Pinpoint the cell where the given text exists, returning its [X, Y] midpoint coordinate. 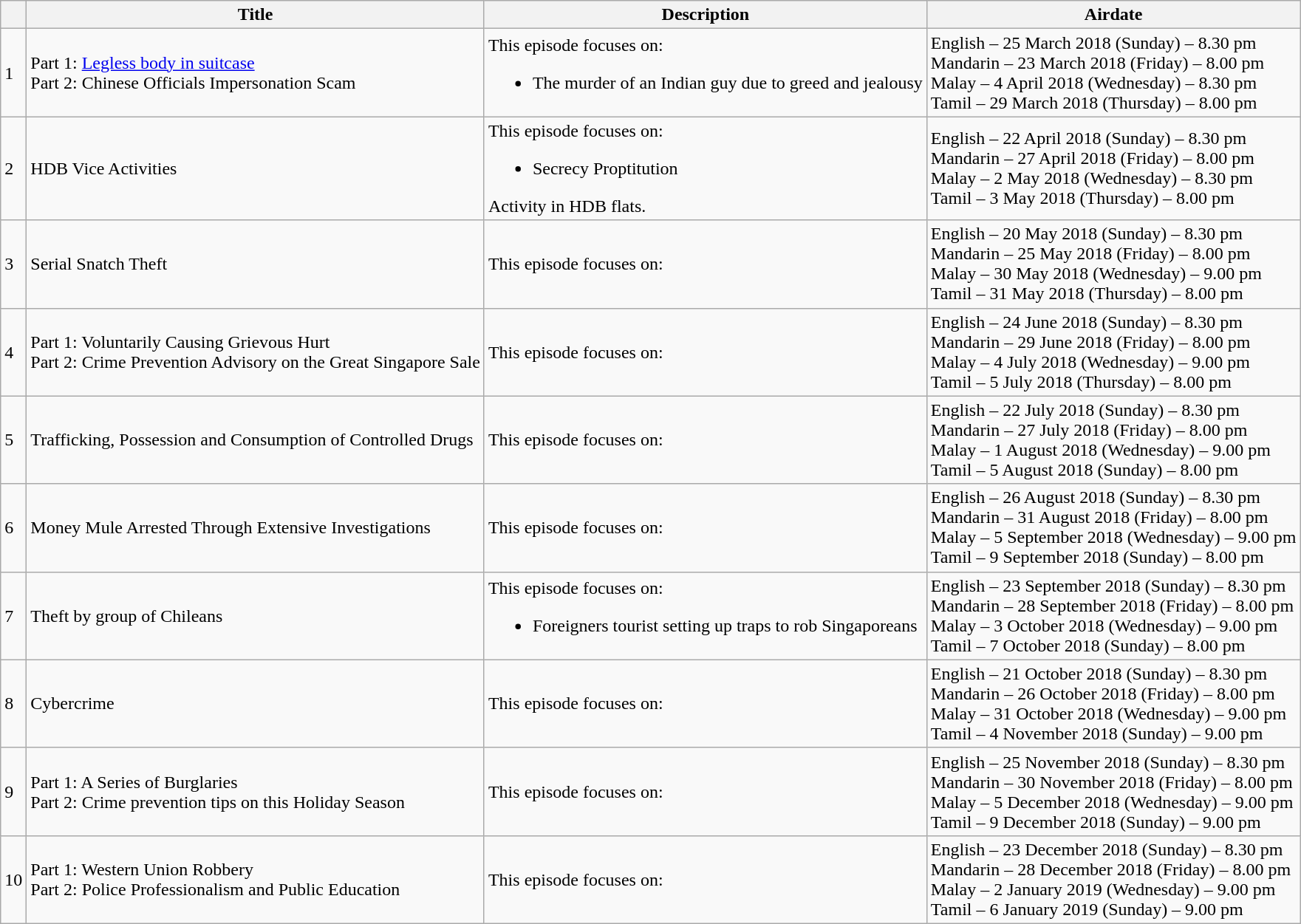
Serial Snatch Theft [256, 264]
5 [13, 440]
This episode focuses on:Secrecy ProptitutionActivity in HDB flats. [705, 168]
Description [705, 15]
This episode focuses on:Foreigners tourist setting up traps to rob Singaporeans [705, 616]
Title [256, 15]
HDB Vice Activities [256, 168]
Airdate [1113, 15]
Part 1: Voluntarily Causing Grievous HurtPart 2: Crime Prevention Advisory on the Great Singapore Sale [256, 352]
Cybercrime [256, 703]
3 [13, 264]
1 [13, 72]
Money Mule Arrested Through Extensive Investigations [256, 527]
Part 1: A Series of BurglariesPart 2: Crime prevention tips on this Holiday Season [256, 792]
2 [13, 168]
This episode focuses on:The murder of an Indian guy due to greed and jealousy [705, 72]
7 [13, 616]
Part 1: Legless body in suitcasePart 2: Chinese Officials Impersonation Scam [256, 72]
Part 1: Western Union RobberyPart 2: Police Professionalism and Public Education [256, 879]
4 [13, 352]
10 [13, 879]
9 [13, 792]
6 [13, 527]
Trafficking, Possession and Consumption of Controlled Drugs [256, 440]
8 [13, 703]
Theft by group of Chileans [256, 616]
